Determine the [x, y] coordinate at the center of the cell enclosing the given text.  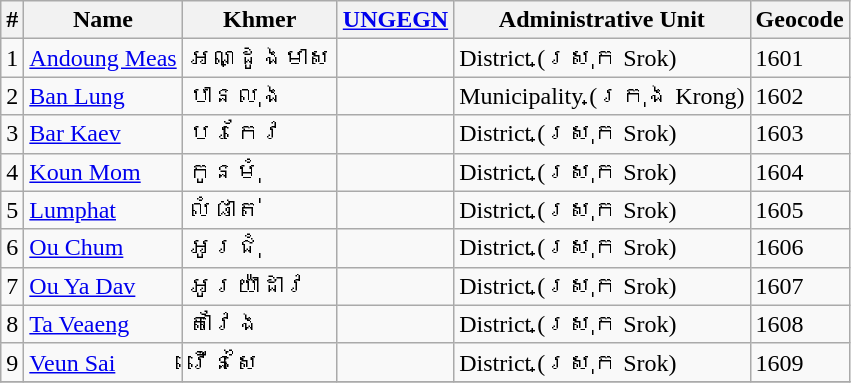
លំផាត់ [260, 210]
Ou Chum [103, 248]
5 [12, 210]
កូនមុំ [260, 172]
Ou Ya Dav [103, 286]
6 [12, 248]
1602 [800, 96]
វើនសៃ [260, 362]
Veun Sai [103, 362]
2 [12, 96]
អូរយ៉ាដាវ [260, 286]
1603 [800, 134]
Name [103, 20]
UNGEGN [395, 20]
4 [12, 172]
Lumphat [103, 210]
Municipality (ក្រុង Krong) [602, 96]
បានលុង [260, 96]
Bar Kaev [103, 134]
7 [12, 286]
Ta Veaeng [103, 324]
Khmer [260, 20]
1608 [800, 324]
Administrative Unit [602, 20]
8 [12, 324]
Ban Lung [103, 96]
1606 [800, 248]
9 [12, 362]
តាវែង [260, 324]
1605 [800, 210]
1604 [800, 172]
អណ្ដូងមាស [260, 58]
Geocode [800, 20]
1 [12, 58]
Koun Mom [103, 172]
# [12, 20]
1601 [800, 58]
Andoung Meas [103, 58]
3 [12, 134]
1609 [800, 362]
អូរជុំ [260, 248]
1607 [800, 286]
បរកែវ [260, 134]
